Return the [X, Y] coordinate for the center point of the cell that contains the specified text.  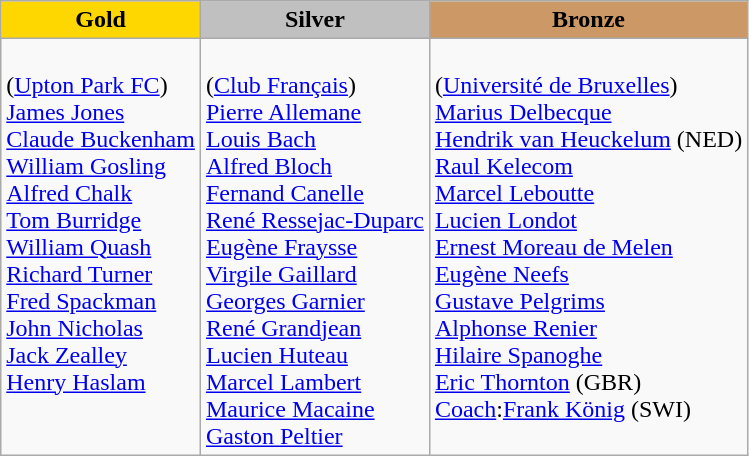
Silver [314, 20]
Gold [101, 20]
Bronze [588, 20]
